Return [x, y] of the center of cell containing provided text 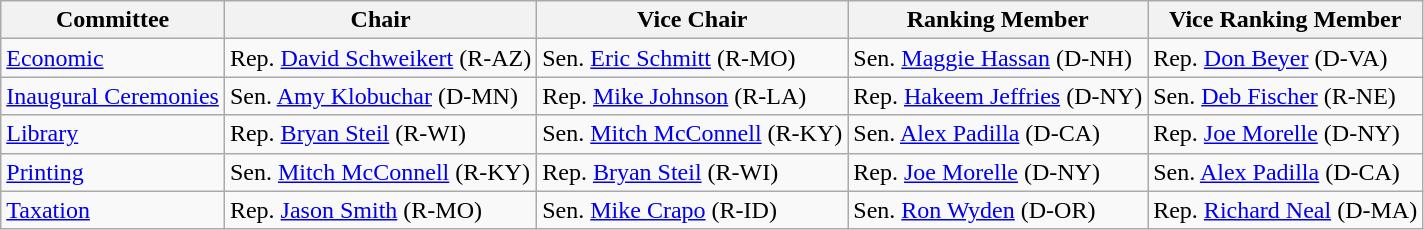
Taxation [113, 210]
Committee [113, 20]
Sen. Ron Wyden (D-OR) [998, 210]
Rep. Richard Neal (D-MA) [1286, 210]
Sen. Deb Fischer (R-NE) [1286, 96]
Sen. Eric Schmitt (R-MO) [692, 58]
Economic [113, 58]
Sen. Mike Crapo (R-ID) [692, 210]
Rep. Don Beyer (D-VA) [1286, 58]
Sen. Maggie Hassan (D-NH) [998, 58]
Ranking Member [998, 20]
Rep. David Schweikert (R-AZ) [380, 58]
Vice Chair [692, 20]
Library [113, 134]
Printing [113, 172]
Rep. Hakeem Jeffries (D-NY) [998, 96]
Chair [380, 20]
Sen. Amy Klobuchar (D-MN) [380, 96]
Rep. Jason Smith (R-MO) [380, 210]
Inaugural Ceremonies [113, 96]
Rep. Mike Johnson (R-LA) [692, 96]
Vice Ranking Member [1286, 20]
